Find where the given text appears and provide that cell's center as (X, Y) coordinate. 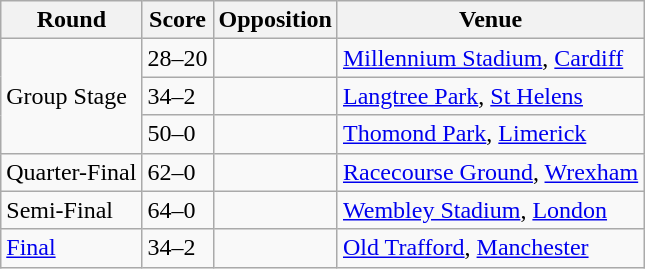
62–0 (178, 172)
50–0 (178, 134)
Thomond Park, Limerick (490, 134)
Score (178, 20)
28–20 (178, 58)
Wembley Stadium, London (490, 210)
Racecourse Ground, Wrexham (490, 172)
64–0 (178, 210)
Langtree Park, St Helens (490, 96)
Opposition (275, 20)
Old Trafford, Manchester (490, 248)
Quarter-Final (72, 172)
Venue (490, 20)
Millennium Stadium, Cardiff (490, 58)
Final (72, 248)
Round (72, 20)
Group Stage (72, 96)
Semi-Final (72, 210)
